Capture the cell that displays the provided text and extract its [X, Y] central coordinate. 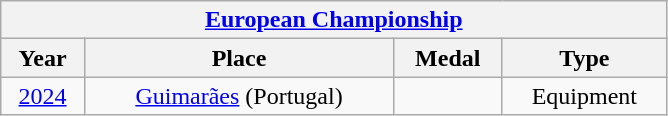
Guimarães (Portugal) [238, 96]
Type [584, 58]
European Championship [334, 20]
2024 [43, 96]
Medal [448, 58]
Place [238, 58]
Year [43, 58]
Equipment [584, 96]
